Search for the cell housing the specified text and yield its (X, Y) center coordinate. 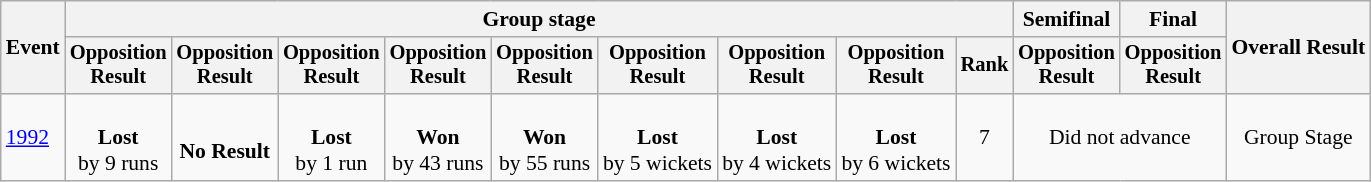
Lost by 9 runs (118, 138)
Rank (985, 66)
7 (985, 138)
Group Stage (1298, 138)
Semifinal (1066, 19)
Won by 43 runs (438, 138)
Did not advance (1120, 138)
Group stage (539, 19)
Lost by 1 run (332, 138)
Final (1174, 19)
Overall Result (1298, 48)
Lost by 4 wickets (776, 138)
1992 (33, 138)
Event (33, 48)
Lost by 5 wickets (658, 138)
No Result (224, 138)
Lost by 6 wickets (896, 138)
Won by 55 runs (544, 138)
